Search for the cell housing the specified text and yield its (X, Y) center coordinate. 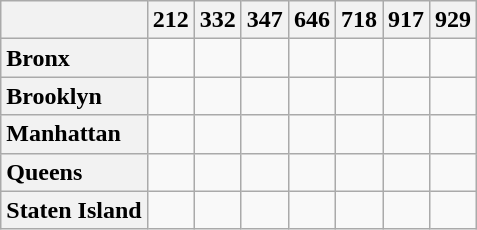
Manhattan (74, 134)
718 (358, 20)
929 (454, 20)
646 (312, 20)
Staten Island (74, 210)
332 (218, 20)
Queens (74, 172)
917 (406, 20)
Bronx (74, 58)
347 (264, 20)
212 (170, 20)
Brooklyn (74, 96)
